Detect which cell encompasses the target text, then output its [X, Y] center coordinate. 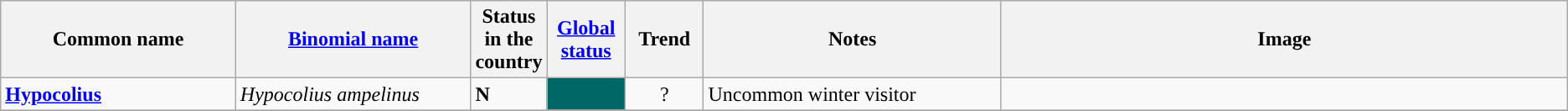
Trend [664, 40]
Uncommon winter visitor [853, 94]
Hypocolius [119, 94]
Global status [586, 40]
Status in the country [509, 40]
? [664, 94]
Hypocolius ampelinus [353, 94]
Notes [853, 40]
N [509, 94]
Image [1284, 40]
Common name [119, 40]
Binomial name [353, 40]
